Return the (X, Y) coordinate for the center point of the cell that contains the specified text.  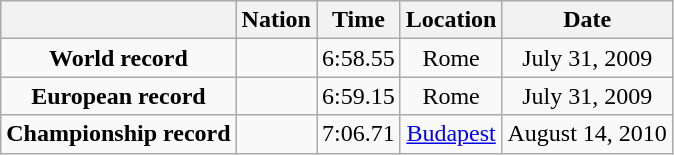
Championship record (118, 134)
6:59.15 (358, 96)
Time (358, 20)
Location (451, 20)
European record (118, 96)
7:06.71 (358, 134)
World record (118, 58)
Budapest (451, 134)
6:58.55 (358, 58)
Nation (276, 20)
August 14, 2010 (587, 134)
Date (587, 20)
